Locate the cell with the specified text and output its (x, y) center coordinate. 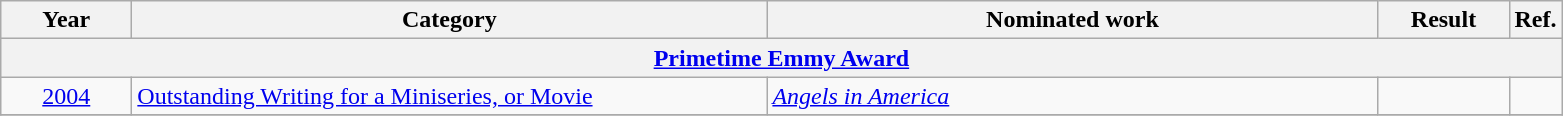
Year (66, 20)
Nominated work (1072, 20)
Result (1444, 20)
Category (450, 20)
Ref. (1536, 20)
2004 (66, 96)
Primetime Emmy Award (782, 58)
Outstanding Writing for a Miniseries, or Movie (450, 96)
Angels in America (1072, 96)
